Detect which cell encompasses the target text, then output its [X, Y] center coordinate. 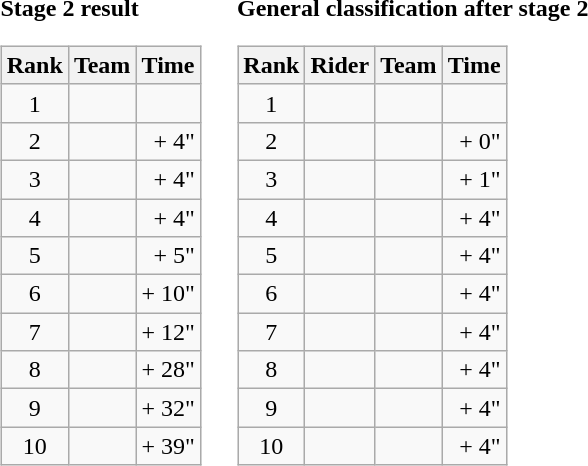
+ 39" [168, 446]
+ 0" [474, 141]
+ 10" [168, 294]
Rider [340, 65]
+ 5" [168, 256]
+ 32" [168, 408]
+ 12" [168, 332]
+ 28" [168, 370]
+ 1" [474, 179]
